Capture the cell that displays the provided text and extract its [x, y] central coordinate. 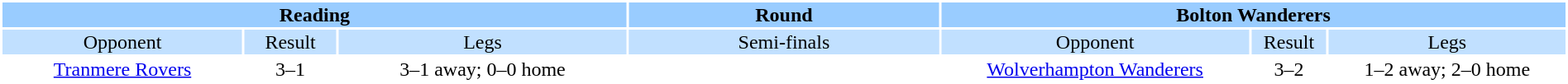
3–1 away; 0–0 home [483, 69]
Wolverhampton Wanderers [1095, 69]
Round [784, 15]
Tranmere Rovers [122, 69]
1–2 away; 2–0 home [1447, 69]
Reading [314, 15]
Semi-finals [784, 42]
3–1 [290, 69]
Bolton Wanderers [1254, 15]
3–2 [1288, 69]
